Return (x, y) of the center of cell containing provided text 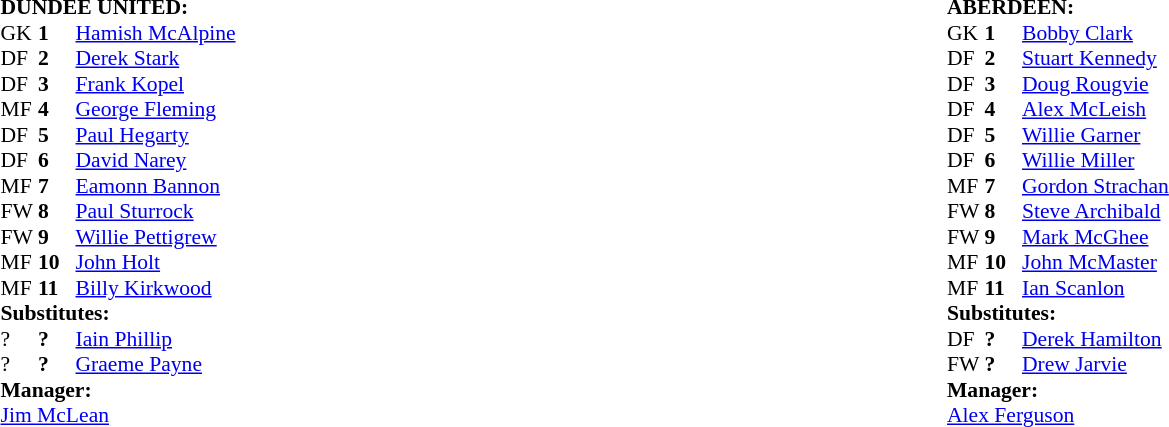
Alex McLeish (1096, 109)
Ian Scanlon (1096, 288)
Doug Rougvie (1096, 84)
Bobby Clark (1096, 33)
Stuart Kennedy (1096, 59)
Mark McGhee (1096, 237)
Derek Hamilton (1096, 339)
Willie Garner (1096, 135)
Paul Sturrock (156, 211)
Willie Miller (1096, 161)
Drew Jarvie (1096, 365)
Willie Pettigrew (156, 237)
John McMaster (1096, 263)
Gordon Strachan (1096, 186)
Iain Phillip (156, 339)
David Narey (156, 161)
George Fleming (156, 109)
John Holt (156, 263)
Derek Stark (156, 59)
Steve Archibald (1096, 211)
Frank Kopel (156, 84)
Graeme Payne (156, 365)
Billy Kirkwood (156, 288)
Eamonn Bannon (156, 186)
Hamish McAlpine (156, 33)
Paul Hegarty (156, 135)
